Return [x, y] of the center of cell containing provided text 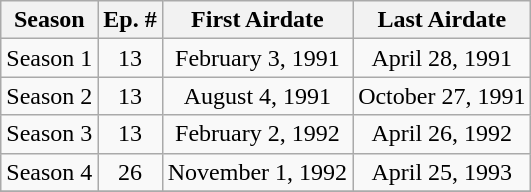
Season 1 [50, 58]
Ep. # [130, 20]
Season 3 [50, 134]
Season 4 [50, 172]
Last Airdate [442, 20]
August 4, 1991 [257, 96]
26 [130, 172]
Season [50, 20]
October 27, 1991 [442, 96]
April 25, 1993 [442, 172]
February 3, 1991 [257, 58]
Season 2 [50, 96]
First Airdate [257, 20]
November 1, 1992 [257, 172]
February 2, 1992 [257, 134]
April 26, 1992 [442, 134]
April 28, 1991 [442, 58]
